Return the (X, Y) coordinate for the center point of the cell that contains the specified text.  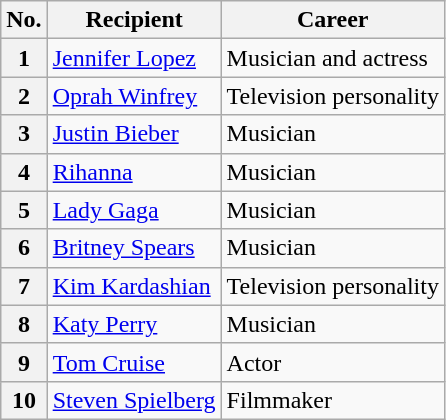
Oprah Winfrey (134, 96)
No. (24, 20)
10 (24, 400)
1 (24, 58)
7 (24, 286)
Actor (332, 362)
3 (24, 134)
9 (24, 362)
Britney Spears (134, 248)
Jennifer Lopez (134, 58)
Justin Bieber (134, 134)
8 (24, 324)
Kim Kardashian (134, 286)
Lady Gaga (134, 210)
Career (332, 20)
Rihanna (134, 172)
Recipient (134, 20)
Musician and actress (332, 58)
5 (24, 210)
Steven Spielberg (134, 400)
6 (24, 248)
Tom Cruise (134, 362)
Katy Perry (134, 324)
Filmmaker (332, 400)
4 (24, 172)
2 (24, 96)
